Extract the [X, Y] coordinate from the center of the cell holding the provided text.  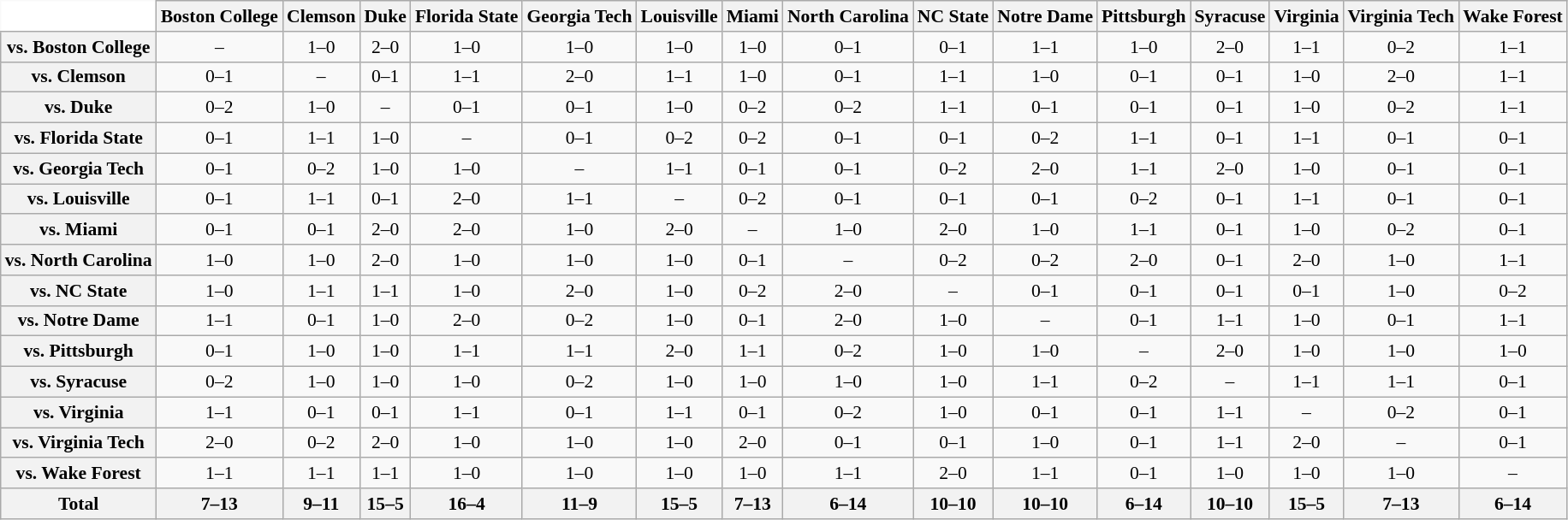
9–11 [321, 504]
Total [79, 504]
Virginia [1306, 16]
vs. Pittsburgh [79, 352]
Louisville [680, 16]
Syracuse [1231, 16]
vs. Syracuse [79, 382]
North Carolina [848, 16]
vs. Virginia Tech [79, 443]
vs. Georgia Tech [79, 168]
Notre Dame [1045, 16]
vs. Louisville [79, 199]
NC State [953, 16]
vs. Clemson [79, 77]
vs. Wake Forest [79, 474]
16–4 [467, 504]
Duke [385, 16]
Clemson [321, 16]
vs. Miami [79, 230]
Miami [753, 16]
Boston College [219, 16]
Virginia Tech [1402, 16]
vs. Boston College [79, 47]
vs. Duke [79, 108]
vs. North Carolina [79, 260]
Georgia Tech [579, 16]
Florida State [467, 16]
vs. Notre Dame [79, 321]
Pittsburgh [1143, 16]
vs. Virginia [79, 412]
vs. NC State [79, 291]
11–9 [579, 504]
Wake Forest [1513, 16]
vs. Florida State [79, 139]
